Detect which cell encompasses the target text, then output its (X, Y) center coordinate. 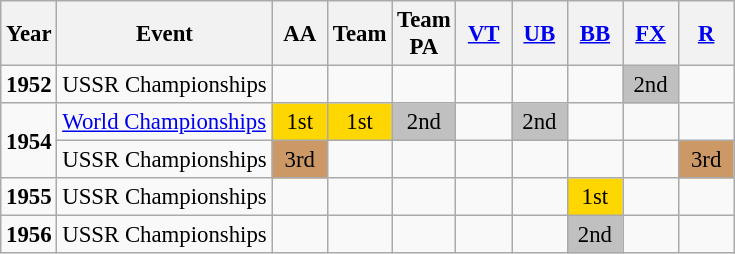
1952 (29, 85)
Team PA (424, 34)
R (706, 34)
Event (164, 34)
Year (29, 34)
BB (595, 34)
AA (300, 34)
Team (360, 34)
FX (651, 34)
1956 (29, 235)
1954 (29, 140)
UB (540, 34)
VT (484, 34)
World Championships (164, 122)
1955 (29, 197)
